Find where the given text appears and provide that cell's center as [x, y] coordinate. 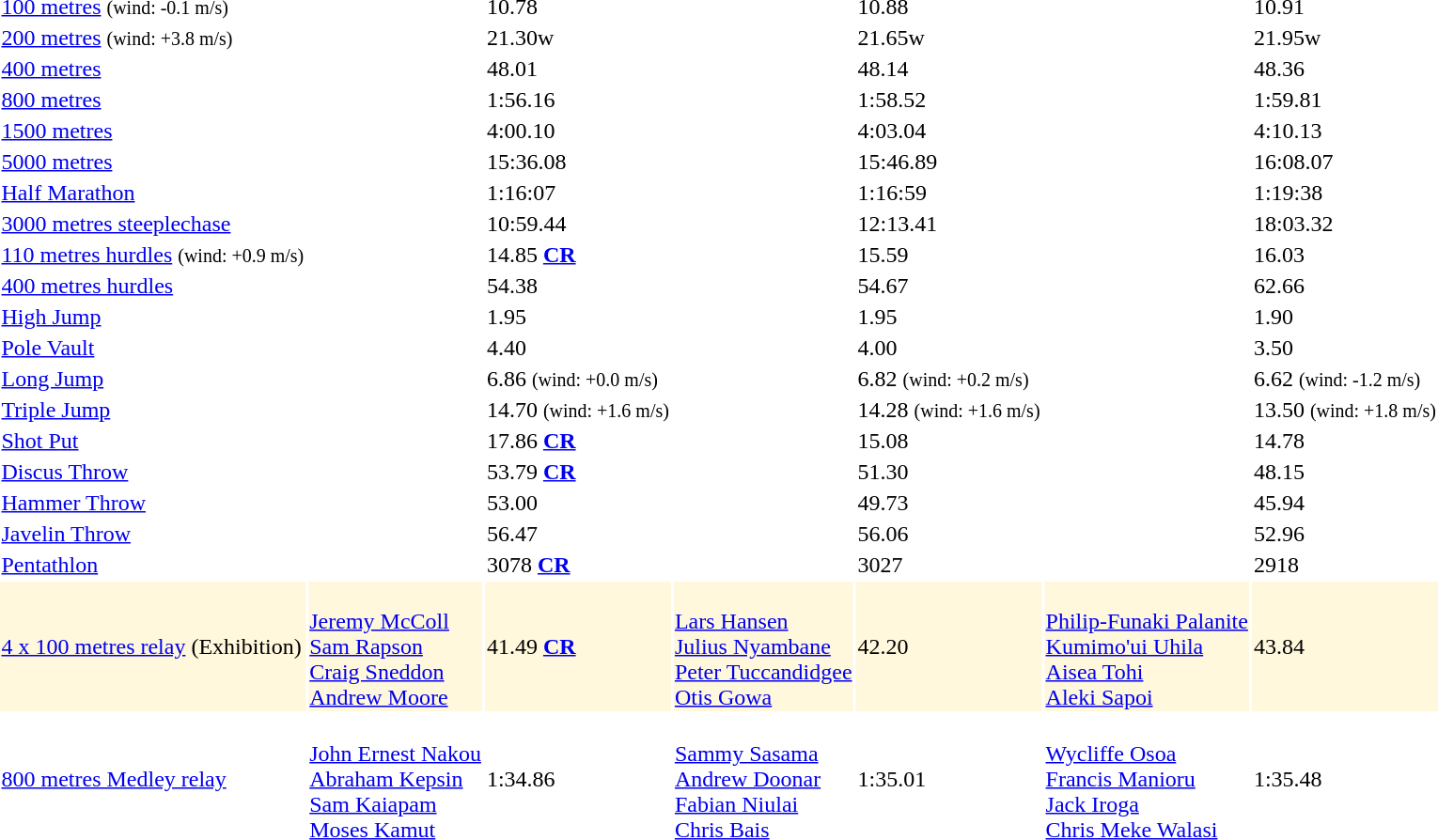
4:00.10 [577, 131]
56.06 [949, 534]
14.85 CR [577, 255]
1500 metres [152, 131]
Jeremy McColl Sam Rapson Craig Sneddon Andrew Moore [396, 646]
21.30w [577, 38]
Javelin Throw [152, 534]
18:03.32 [1344, 224]
110 metres hurdles (wind: +0.9 m/s) [152, 255]
5000 metres [152, 162]
6.86 (wind: +0.0 m/s) [577, 379]
1:16:07 [577, 193]
4.00 [949, 348]
Pole Vault [152, 348]
51.30 [949, 472]
200 metres (wind: +3.8 m/s) [152, 38]
Half Marathon [152, 193]
56.47 [577, 534]
3027 [949, 565]
12:13.41 [949, 224]
800 metres [152, 100]
4.40 [577, 348]
62.66 [1344, 286]
45.94 [1344, 503]
6.62 (wind: -1.2 m/s) [1344, 379]
14.78 [1344, 441]
Discus Throw [152, 472]
Triple Jump [152, 410]
49.73 [949, 503]
Lars Hansen Julius Nyambane Peter Tuccandidgee Otis Gowa [763, 646]
53.00 [577, 503]
16.03 [1344, 255]
400 metres [152, 69]
3078 CR [577, 565]
54.38 [577, 286]
48.01 [577, 69]
14.28 (wind: +1.6 m/s) [949, 410]
1:16:59 [949, 193]
1:58.52 [949, 100]
48.14 [949, 69]
6.82 (wind: +0.2 m/s) [949, 379]
41.49 CR [577, 646]
42.20 [949, 646]
1:56.16 [577, 100]
52.96 [1344, 534]
43.84 [1344, 646]
53.79 CR [577, 472]
2918 [1344, 565]
Long Jump [152, 379]
Shot Put [152, 441]
1:19:38 [1344, 193]
3000 metres steeplechase [152, 224]
4:10.13 [1344, 131]
15.59 [949, 255]
21.95w [1344, 38]
14.70 (wind: +1.6 m/s) [577, 410]
High Jump [152, 317]
15:46.89 [949, 162]
3.50 [1344, 348]
Hammer Throw [152, 503]
15.08 [949, 441]
4:03.04 [949, 131]
17.86 CR [577, 441]
400 metres hurdles [152, 286]
48.15 [1344, 472]
Philip-Funaki Palanite Kumimo'ui Uhila Aisea Tohi Aleki Sapoi [1147, 646]
13.50 (wind: +1.8 m/s) [1344, 410]
16:08.07 [1344, 162]
1.90 [1344, 317]
21.65w [949, 38]
4 x 100 metres relay (Exhibition) [152, 646]
Pentathlon [152, 565]
10:59.44 [577, 224]
15:36.08 [577, 162]
48.36 [1344, 69]
54.67 [949, 286]
1:59.81 [1344, 100]
